Identify which cell holds the provided text, then report its [x, y] central coordinate. 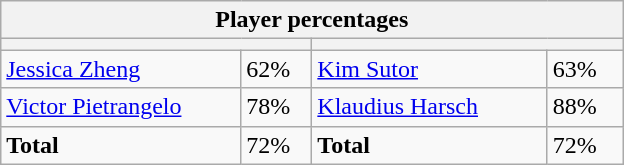
Klaudius Harsch [430, 107]
62% [276, 69]
78% [276, 107]
Victor Pietrangelo [121, 107]
63% [585, 69]
Kim Sutor [430, 69]
Jessica Zheng [121, 69]
88% [585, 107]
Player percentages [312, 20]
